Identify which cell holds the provided text, then report its [x, y] central coordinate. 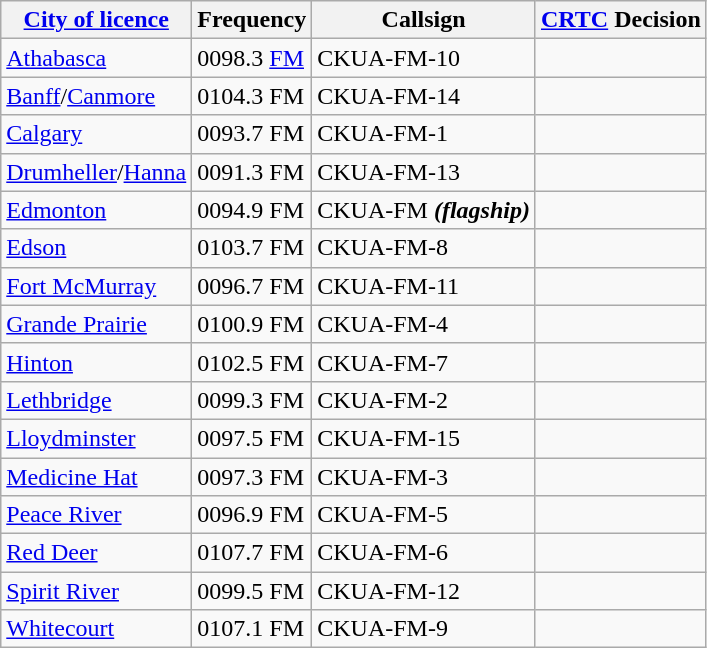
CRTC Decision [620, 20]
City of licence [96, 20]
0098.3 FM [252, 58]
CKUA-FM-12 [424, 591]
CKUA-FM-15 [424, 438]
0093.7 FM [252, 134]
CKUA-FM-11 [424, 286]
Athabasca [96, 58]
0097.3 FM [252, 477]
Grande Prairie [96, 324]
Edmonton [96, 210]
CKUA-FM-3 [424, 477]
0102.5 FM [252, 362]
0104.3 FM [252, 96]
0096.9 FM [252, 515]
0107.1 FM [252, 629]
0099.3 FM [252, 400]
CKUA-FM-13 [424, 172]
0097.5 FM [252, 438]
CKUA-FM-14 [424, 96]
CKUA-FM-6 [424, 553]
Hinton [96, 362]
CKUA-FM-4 [424, 324]
0103.7 FM [252, 248]
CKUA-FM-1 [424, 134]
Peace River [96, 515]
CKUA-FM-2 [424, 400]
0100.9 FM [252, 324]
Fort McMurray [96, 286]
Frequency [252, 20]
0107.7 FM [252, 553]
Callsign [424, 20]
CKUA-FM-10 [424, 58]
Calgary [96, 134]
Whitecourt [96, 629]
Medicine Hat [96, 477]
CKUA-FM-7 [424, 362]
Spirit River [96, 591]
0094.9 FM [252, 210]
0091.3 FM [252, 172]
0096.7 FM [252, 286]
Lethbridge [96, 400]
Edson [96, 248]
Drumheller/Hanna [96, 172]
Lloydminster [96, 438]
Banff/Canmore [96, 96]
0099.5 FM [252, 591]
CKUA-FM-8 [424, 248]
CKUA-FM-5 [424, 515]
Red Deer [96, 553]
CKUA-FM-9 [424, 629]
CKUA-FM (flagship) [424, 210]
